Identify which cell holds the provided text, then report its (x, y) central coordinate. 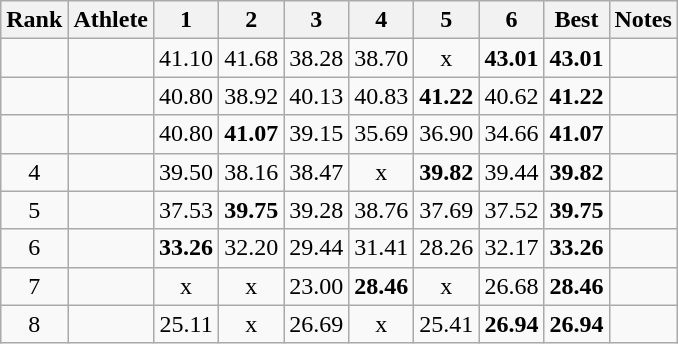
37.69 (446, 210)
29.44 (316, 248)
36.90 (446, 134)
Rank (34, 20)
38.70 (382, 58)
39.44 (512, 172)
34.66 (512, 134)
26.69 (316, 324)
Notes (643, 20)
35.69 (382, 134)
39.15 (316, 134)
31.41 (382, 248)
38.16 (252, 172)
Best (576, 20)
38.76 (382, 210)
40.83 (382, 96)
38.92 (252, 96)
41.68 (252, 58)
2 (252, 20)
40.62 (512, 96)
7 (34, 286)
23.00 (316, 286)
41.10 (186, 58)
38.47 (316, 172)
32.20 (252, 248)
37.53 (186, 210)
37.52 (512, 210)
40.13 (316, 96)
25.41 (446, 324)
39.50 (186, 172)
8 (34, 324)
32.17 (512, 248)
39.28 (316, 210)
Athlete (111, 20)
25.11 (186, 324)
26.68 (512, 286)
28.26 (446, 248)
3 (316, 20)
38.28 (316, 58)
1 (186, 20)
